Find where the given text appears and provide that cell's center as [X, Y] coordinate. 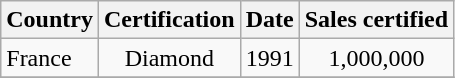
1991 [270, 58]
Sales certified [376, 20]
France [50, 58]
1,000,000 [376, 58]
Date [270, 20]
Certification [169, 20]
Country [50, 20]
Diamond [169, 58]
